Return the [X, Y] coordinate for the center point of the cell that contains the specified text.  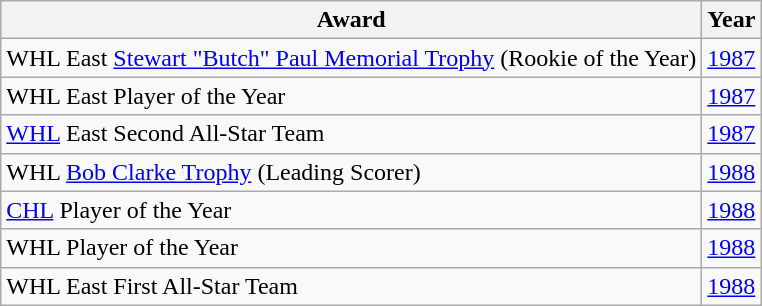
WHL East First All-Star Team [352, 286]
CHL Player of the Year [352, 210]
WHL Bob Clarke Trophy (Leading Scorer) [352, 172]
WHL Player of the Year [352, 248]
Award [352, 20]
WHL East Player of the Year [352, 96]
Year [732, 20]
WHL East Second All-Star Team [352, 134]
WHL East Stewart "Butch" Paul Memorial Trophy (Rookie of the Year) [352, 58]
